For the text-containing cell, return its midpoint in (x, y) coordinate format. 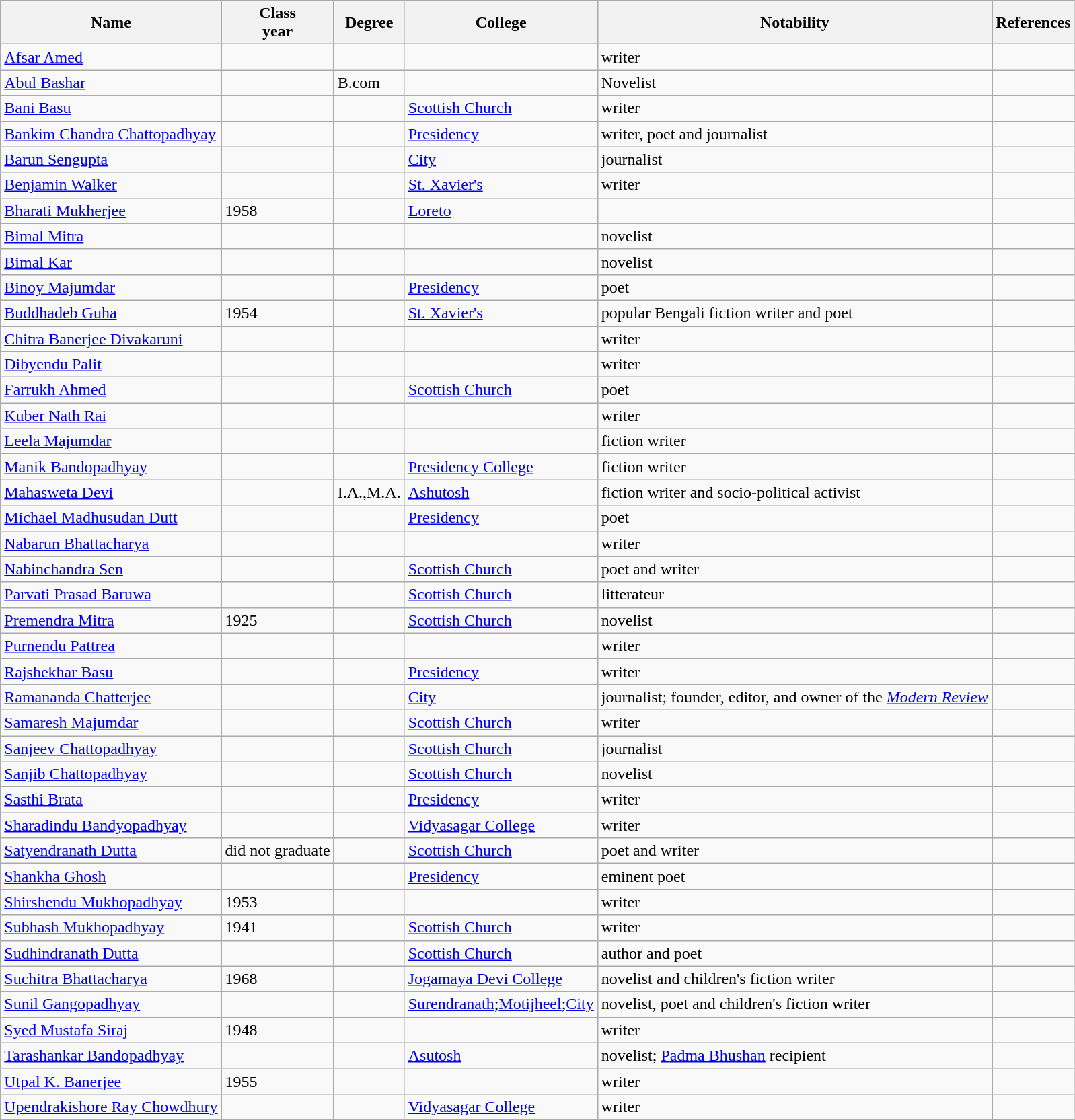
Sanjib Chattopadhyay (111, 774)
Bharati Mukherjee (111, 211)
Utpal K. Banerjee (111, 1081)
Classyear (277, 23)
1955 (277, 1081)
1958 (277, 211)
Nabinchandra Sen (111, 569)
popular Bengali fiction writer and poet (794, 313)
litterateur (794, 595)
journalist; founder, editor, and owner of the Modern Review (794, 697)
Afsar Amed (111, 57)
1954 (277, 313)
Suchitra Bhattacharya (111, 979)
Jogamaya Devi College (501, 979)
Name (111, 23)
Bankim Chandra Chattopadhyay (111, 134)
Satyendranath Dutta (111, 851)
Bimal Kar (111, 262)
Rajshekhar Basu (111, 671)
Manik Bandopadhyay (111, 467)
College (501, 23)
Asutosh (501, 1055)
1925 (277, 620)
Shankha Ghosh (111, 876)
Shirshendu Mukhopadhyay (111, 902)
Dibyendu Palit (111, 365)
1948 (277, 1030)
Farrukh Ahmed (111, 390)
Purnendu Pattrea (111, 646)
eminent poet (794, 876)
1941 (277, 928)
Benjamin Walker (111, 185)
Sanjeev Chattopadhyay (111, 749)
Upendrakishore Ray Chowdhury (111, 1107)
novelist, poet and children's fiction writer (794, 1004)
Nabarun Bhattacharya (111, 544)
Bani Basu (111, 108)
fiction writer and socio-political activist (794, 492)
Parvati Prasad Baruwa (111, 595)
Sasthi Brata (111, 800)
Ramananda Chatterjee (111, 697)
writer, poet and journalist (794, 134)
I.A.,M.A. (369, 492)
Degree (369, 23)
Surendranath;Motijheel;City (501, 1004)
Novelist (794, 83)
Tarashankar Bandopadhyay (111, 1055)
novelist; Padma Bhushan recipient (794, 1055)
novelist and children's fiction writer (794, 979)
1968 (277, 979)
Sunil Gangopadhyay (111, 1004)
Subhash Mukhopadhyay (111, 928)
Chitra Banerjee Divakaruni (111, 338)
Presidency College (501, 467)
Buddhadeb Guha (111, 313)
1953 (277, 902)
did not graduate (277, 851)
Notability (794, 23)
author and poet (794, 953)
Michael Madhusudan Dutt (111, 518)
B.com (369, 83)
Abul Bashar (111, 83)
Barun Sengupta (111, 159)
Premendra Mitra (111, 620)
Sudhindranath Dutta (111, 953)
References (1033, 23)
Mahasweta Devi (111, 492)
Loreto (501, 211)
Leela Majumdar (111, 441)
Sharadindu Bandyopadhyay (111, 825)
Kuber Nath Rai (111, 416)
Syed Mustafa Siraj (111, 1030)
Binoy Majumdar (111, 287)
Ashutosh (501, 492)
Bimal Mitra (111, 236)
Samaresh Majumdar (111, 722)
